Find where the given text appears and provide that cell's center as (x, y) coordinate. 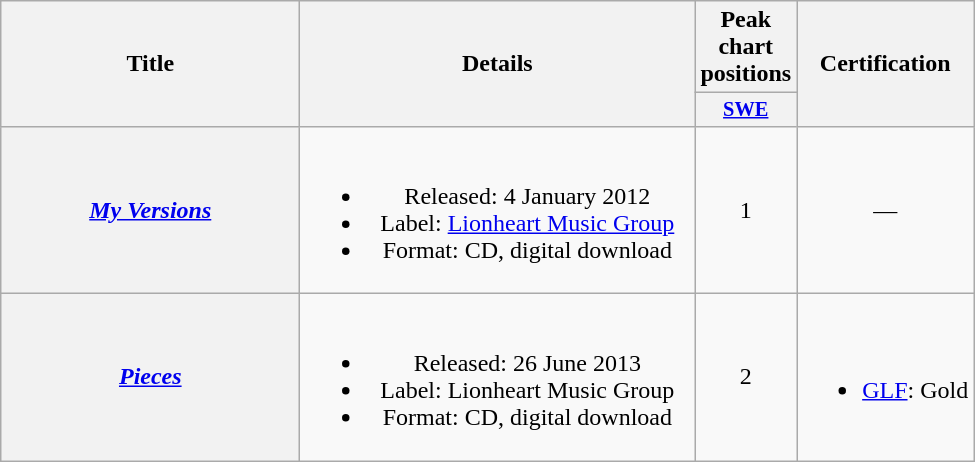
Released: 4 January 2012Label: Lionheart Music GroupFormat: CD, digital download (498, 210)
2 (746, 378)
Certification (886, 64)
Peak chart positions (746, 47)
SWE (746, 110)
Released: 26 June 2013Label: Lionheart Music GroupFormat: CD, digital download (498, 378)
GLF: Gold (886, 378)
1 (746, 210)
Title (150, 64)
My Versions (150, 210)
Details (498, 64)
Pieces (150, 378)
— (886, 210)
